Locate the cell with the specified text and output its [X, Y] center coordinate. 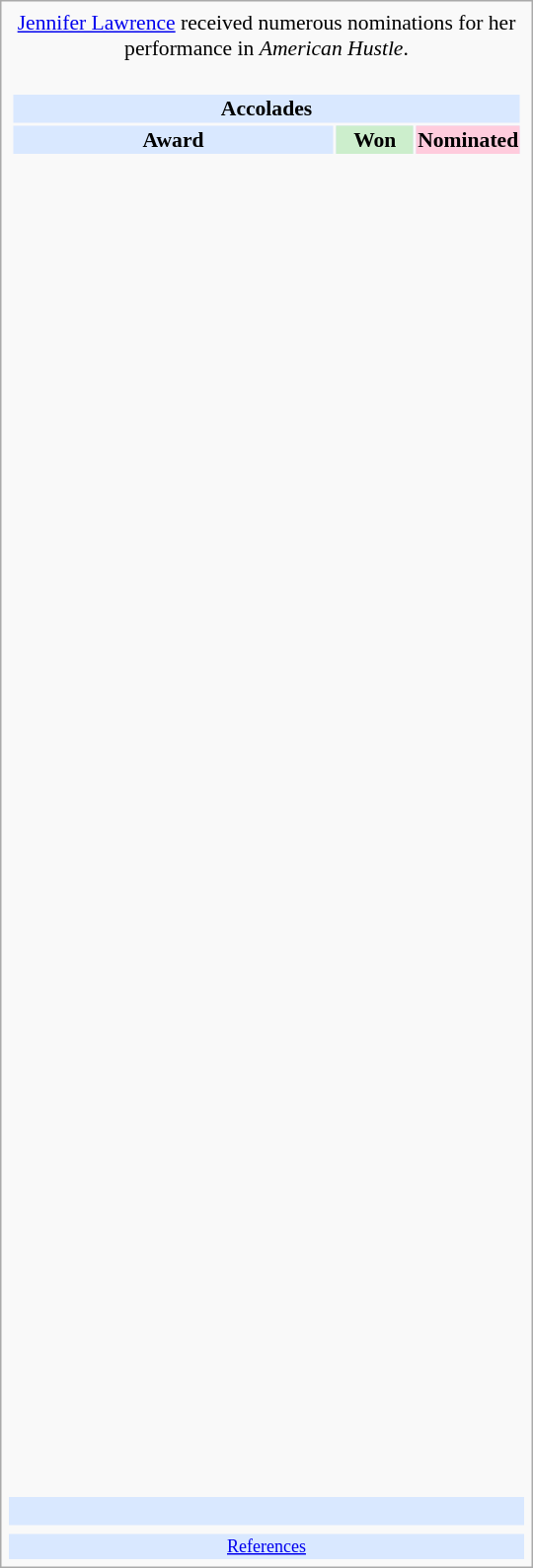
Nominated [468, 139]
Accolades Award Won Nominated [266, 779]
Award [173, 139]
References [266, 1546]
Won [375, 139]
Jennifer Lawrence received numerous nominations for her performance in American Hustle. [266, 36]
Accolades [266, 108]
